Search for the cell housing the specified text and yield its (x, y) center coordinate. 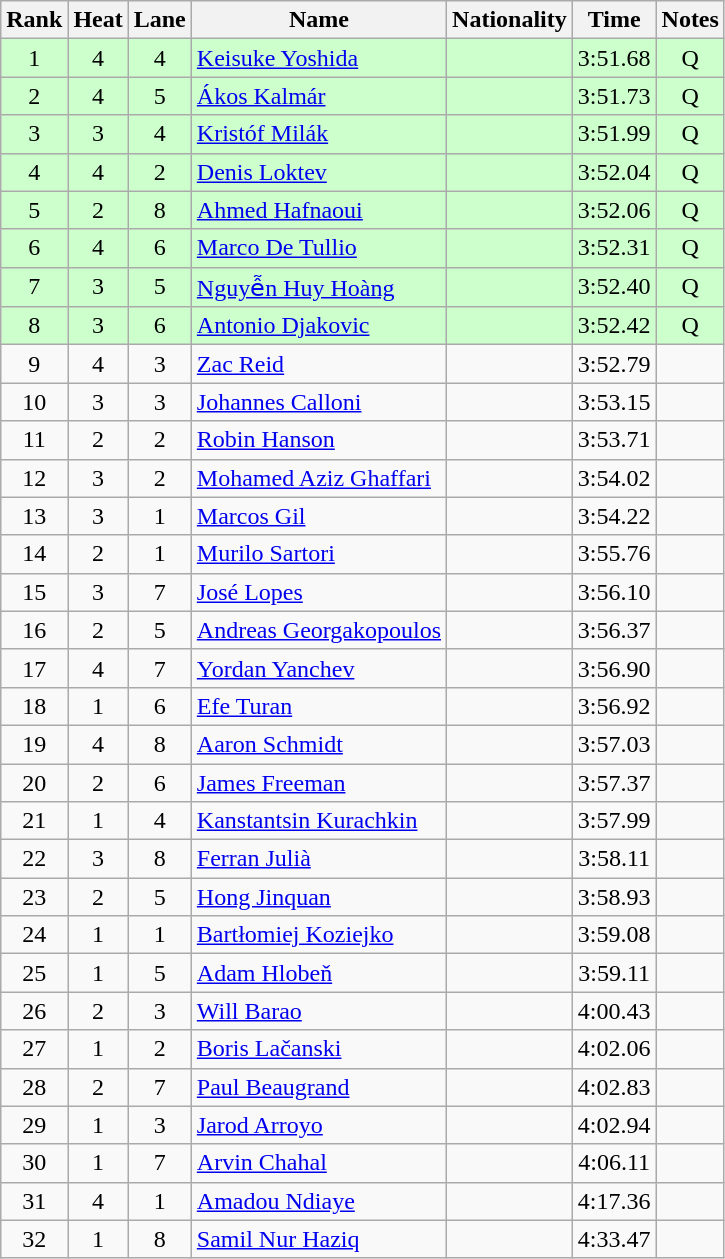
3:59.08 (614, 935)
Amadou Ndiaye (318, 1201)
Samil Nur Haziq (318, 1239)
3:52.40 (614, 287)
14 (34, 554)
3:54.22 (614, 516)
3:52.42 (614, 326)
26 (34, 1011)
Efe Turan (318, 706)
Antonio Djakovic (318, 326)
27 (34, 1049)
3:51.68 (614, 58)
4:33.47 (614, 1239)
Bartłomiej Koziejko (318, 935)
13 (34, 516)
9 (34, 364)
3:57.03 (614, 744)
3:52.06 (614, 210)
3:55.76 (614, 554)
Johannes Calloni (318, 402)
23 (34, 897)
Denis Loktev (318, 172)
Heat (98, 20)
24 (34, 935)
31 (34, 1201)
Rank (34, 20)
Lane (160, 20)
4:02.06 (614, 1049)
19 (34, 744)
Arvin Chahal (318, 1163)
3:54.02 (614, 478)
Kristóf Milák (318, 134)
3:51.73 (614, 96)
15 (34, 592)
30 (34, 1163)
20 (34, 783)
3:53.71 (614, 440)
James Freeman (318, 783)
3:53.15 (614, 402)
Hong Jinquan (318, 897)
José Lopes (318, 592)
4:17.36 (614, 1201)
4:06.11 (614, 1163)
3:57.99 (614, 821)
Ákos Kalmár (318, 96)
3:56.92 (614, 706)
Yordan Yanchev (318, 668)
Will Barao (318, 1011)
Andreas Georgakopoulos (318, 630)
Murilo Sartori (318, 554)
Aaron Schmidt (318, 744)
Time (614, 20)
Paul Beaugrand (318, 1087)
Kanstantsin Kurachkin (318, 821)
3:51.99 (614, 134)
3:56.10 (614, 592)
Notes (690, 20)
Boris Lačanski (318, 1049)
Jarod Arroyo (318, 1125)
Marcos Gil (318, 516)
28 (34, 1087)
3:52.31 (614, 248)
4:02.83 (614, 1087)
32 (34, 1239)
25 (34, 973)
Adam Hlobeň (318, 973)
Name (318, 20)
3:59.11 (614, 973)
10 (34, 402)
4:00.43 (614, 1011)
Keisuke Yoshida (318, 58)
4:02.94 (614, 1125)
Nguyễn Huy Hoàng (318, 287)
Mohamed Aziz Ghaffari (318, 478)
29 (34, 1125)
3:56.37 (614, 630)
3:58.11 (614, 859)
3:57.37 (614, 783)
Ahmed Hafnaoui (318, 210)
Ferran Julià (318, 859)
22 (34, 859)
Zac Reid (318, 364)
Marco De Tullio (318, 248)
3:52.04 (614, 172)
17 (34, 668)
21 (34, 821)
Nationality (510, 20)
Robin Hanson (318, 440)
11 (34, 440)
3:58.93 (614, 897)
3:56.90 (614, 668)
3:52.79 (614, 364)
18 (34, 706)
16 (34, 630)
12 (34, 478)
